Provide the [x, y] coordinate of the cell's center where the given text is located.  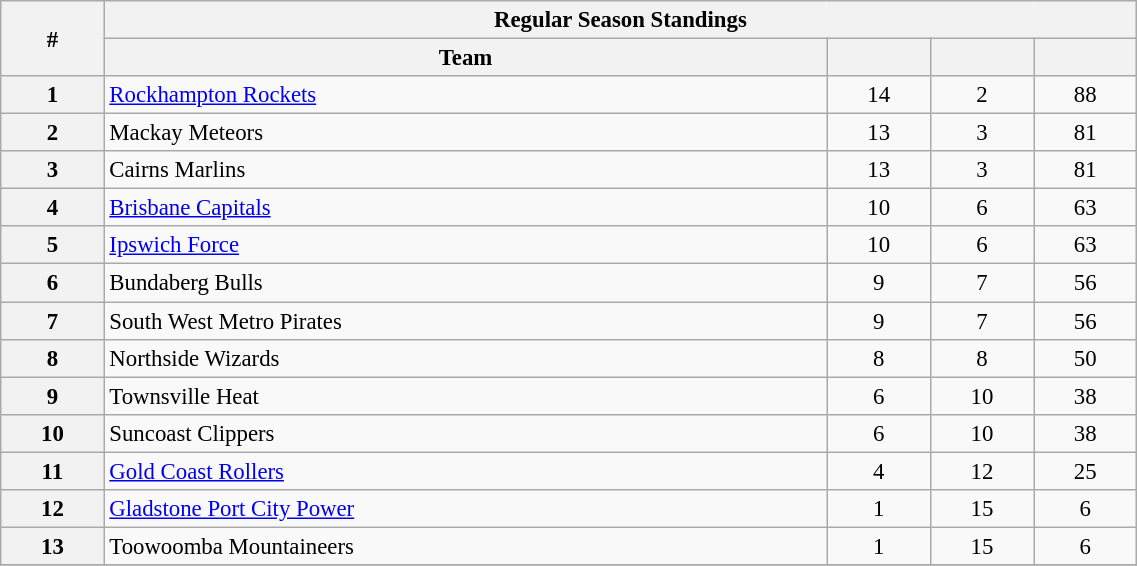
Cairns Marlins [466, 170]
5 [52, 245]
Suncoast Clippers [466, 433]
South West Metro Pirates [466, 321]
Team [466, 58]
Gladstone Port City Power [466, 509]
Toowoomba Mountaineers [466, 546]
Rockhampton Rockets [466, 95]
Bundaberg Bulls [466, 283]
Northside Wizards [466, 358]
Ipswich Force [466, 245]
Brisbane Capitals [466, 208]
Regular Season Standings [620, 20]
25 [1086, 471]
Townsville Heat [466, 396]
Gold Coast Rollers [466, 471]
88 [1086, 95]
50 [1086, 358]
# [52, 38]
14 [878, 95]
Mackay Meteors [466, 133]
11 [52, 471]
